Locate the cell with the specified text and output its (X, Y) center coordinate. 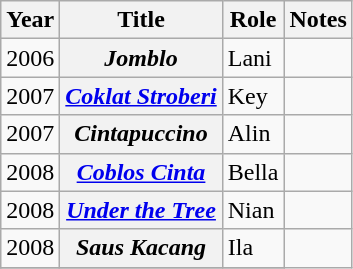
Title (141, 20)
Bella (253, 172)
Notes (318, 20)
Alin (253, 134)
2006 (30, 58)
Lani (253, 58)
Key (253, 96)
Ila (253, 248)
Role (253, 20)
Coklat Stroberi (141, 96)
Under the Tree (141, 210)
Jomblo (141, 58)
Saus Kacang (141, 248)
Year (30, 20)
Nian (253, 210)
Cintapuccino (141, 134)
Coblos Cinta (141, 172)
